Capture the cell that displays the provided text and extract its [X, Y] central coordinate. 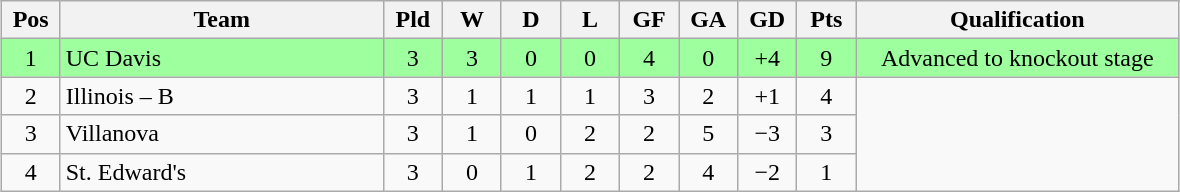
−3 [768, 134]
9 [826, 58]
Pos [30, 20]
Pts [826, 20]
GF [650, 20]
GA [708, 20]
UC Davis [222, 58]
St. Edward's [222, 172]
W [472, 20]
Qualification [1018, 20]
+4 [768, 58]
GD [768, 20]
Advanced to knockout stage [1018, 58]
+1 [768, 96]
D [530, 20]
Villanova [222, 134]
5 [708, 134]
Illinois – B [222, 96]
Team [222, 20]
Pld [412, 20]
−2 [768, 172]
L [590, 20]
